Extract the (X, Y) coordinate from the center of the cell holding the provided text.  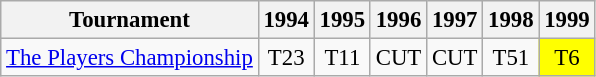
T51 (511, 58)
Tournament (130, 20)
1996 (398, 20)
T6 (567, 58)
T23 (286, 58)
1995 (342, 20)
1998 (511, 20)
1997 (455, 20)
1999 (567, 20)
T11 (342, 58)
1994 (286, 20)
The Players Championship (130, 58)
